Identify which cell holds the provided text, then report its [X, Y] central coordinate. 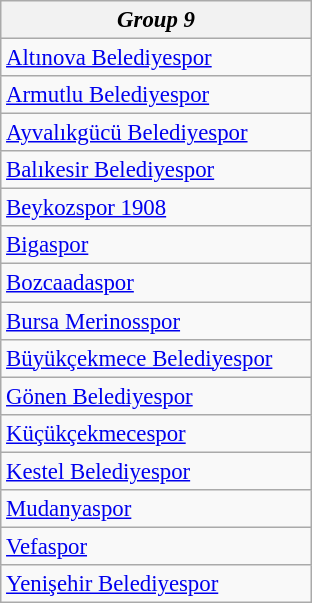
Bigaspor [156, 245]
Beykozspor 1908 [156, 208]
Bursa Merinosspor [156, 321]
Mudanyaspor [156, 509]
Ayvalıkgücü Belediyespor [156, 133]
Altınova Belediyespor [156, 58]
Küçükçekmecespor [156, 433]
Kestel Belediyespor [156, 471]
Yenişehir Belediyespor [156, 584]
Armutlu Belediyespor [156, 95]
Bozcaadaspor [156, 283]
Gönen Belediyespor [156, 396]
Vefaspor [156, 546]
Büyükçekmece Belediyespor [156, 358]
Balıkesir Belediyespor [156, 170]
Group 9 [156, 20]
